Detect which cell encompasses the target text, then output its (X, Y) center coordinate. 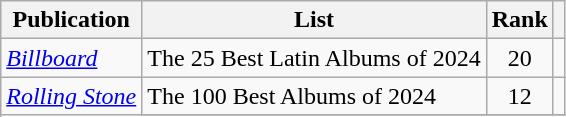
Rolling Stone (72, 96)
The 100 Best Albums of 2024 (314, 96)
The 25 Best Latin Albums of 2024 (314, 58)
Rank (520, 20)
Billboard (72, 58)
12 (520, 96)
List (314, 20)
20 (520, 58)
Publication (72, 20)
